Identify which cell holds the provided text, then report its (x, y) central coordinate. 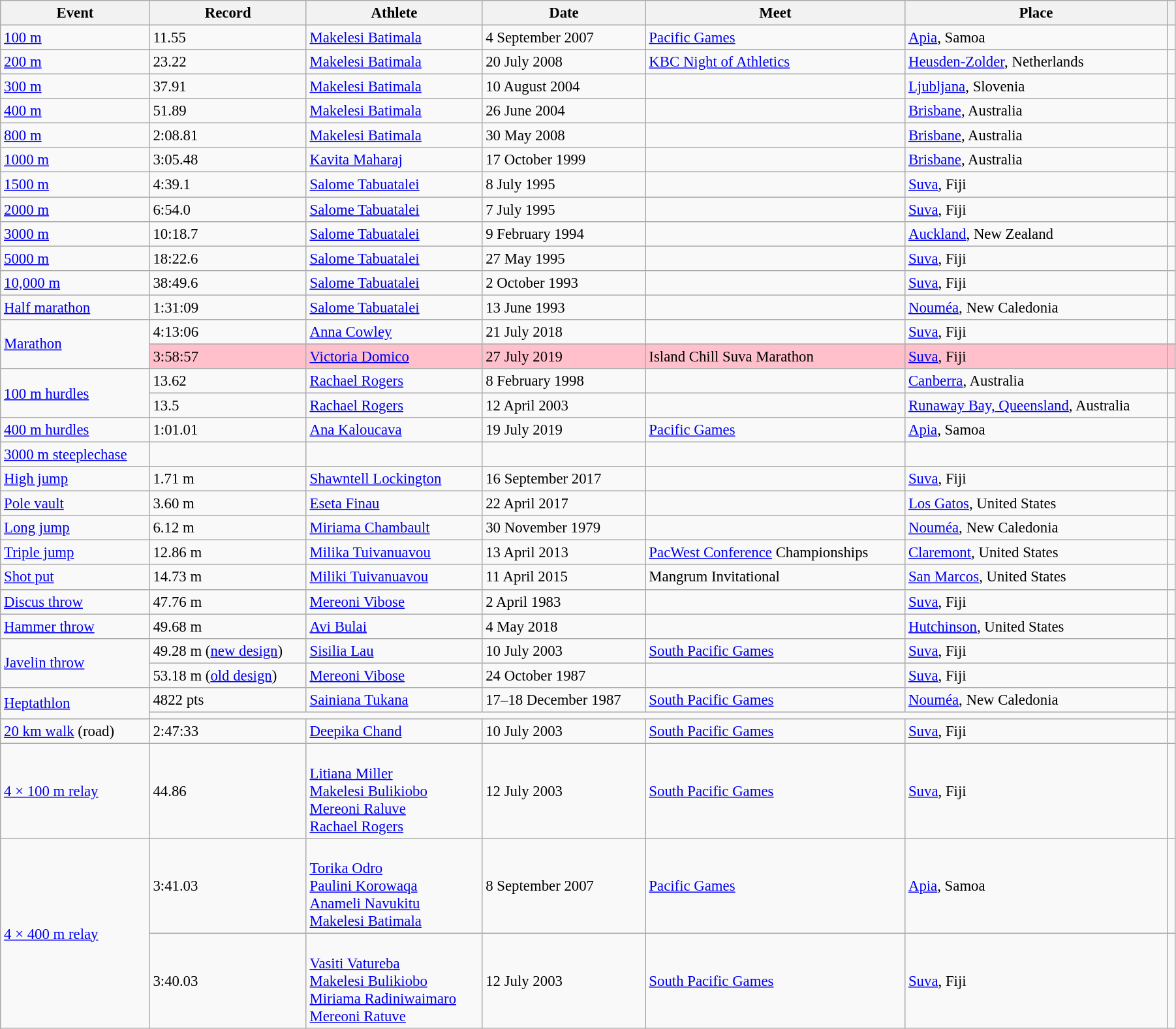
Sisilia Lau (394, 651)
4 × 400 m relay (75, 933)
Ljubljana, Slovenia (1036, 87)
300 m (75, 87)
4 × 100 m relay (75, 791)
Heusden-Zolder, Netherlands (1036, 62)
Javelin throw (75, 663)
9 February 1994 (564, 234)
26 June 2004 (564, 111)
PacWest Conference Championships (775, 553)
12 April 2003 (564, 405)
20 July 2008 (564, 62)
Meet (775, 13)
10 August 2004 (564, 87)
Half marathon (75, 307)
800 m (75, 136)
12.86 m (228, 553)
Long jump (75, 528)
Deepika Chand (394, 731)
Avi Bulai (394, 626)
Marathon (75, 345)
2000 m (75, 209)
22 April 2017 (564, 504)
14.73 m (228, 577)
6.12 m (228, 528)
13.5 (228, 405)
100 m (75, 38)
13 April 2013 (564, 553)
Sainiana Tukana (394, 700)
Miriama Chambault (394, 528)
Runaway Bay, Queensland, Australia (1036, 405)
Heptathlon (75, 703)
16 September 2017 (564, 479)
Event (75, 13)
Triple jump (75, 553)
KBC Night of Athletics (775, 62)
Kavita Maharaj (394, 160)
1000 m (75, 160)
38:49.6 (228, 283)
27 July 2019 (564, 356)
24 October 1987 (564, 675)
51.89 (228, 111)
Victoria Domico (394, 356)
Pole vault (75, 504)
400 m (75, 111)
3:40.03 (228, 981)
5000 m (75, 258)
4 May 2018 (564, 626)
Shawntell Lockington (394, 479)
49.28 m (new design) (228, 651)
8 July 1995 (564, 185)
Ana Kaloucava (394, 430)
Canberra, Australia (1036, 381)
4822 pts (228, 700)
19 July 2019 (564, 430)
Island Chill Suva Marathon (775, 356)
2:08.81 (228, 136)
7 July 1995 (564, 209)
Hutchinson, United States (1036, 626)
Hammer throw (75, 626)
3:58:57 (228, 356)
44.86 (228, 791)
100 m hurdles (75, 393)
Miliki Tuivanuavou (394, 577)
Litiana MillerMakelesi BulikioboMereoni RaluveRachael Rogers (394, 791)
10:18.7 (228, 234)
10,000 m (75, 283)
20 km walk (road) (75, 731)
Anna Cowley (394, 332)
San Marcos, United States (1036, 577)
27 May 1995 (564, 258)
Date (564, 13)
3.60 m (228, 504)
High jump (75, 479)
Shot put (75, 577)
3:05.48 (228, 160)
21 July 2018 (564, 332)
30 May 2008 (564, 136)
Claremont, United States (1036, 553)
18:22.6 (228, 258)
6:54.0 (228, 209)
4:39.1 (228, 185)
Vasiti VaturebaMakelesi BulikioboMiriama RadiniwaimaroMereoni Ratuve (394, 981)
1:31:09 (228, 307)
1500 m (75, 185)
Discus throw (75, 602)
17–18 December 1987 (564, 700)
3000 m (75, 234)
3:41.03 (228, 886)
Torika OdroPaulini KorowaqaAnameli NavukituMakelesi Batimala (394, 886)
200 m (75, 62)
17 October 1999 (564, 160)
8 February 1998 (564, 381)
30 November 1979 (564, 528)
4:13:06 (228, 332)
2:47:33 (228, 731)
400 m hurdles (75, 430)
2 October 1993 (564, 283)
49.68 m (228, 626)
Place (1036, 13)
Athlete (394, 13)
1.71 m (228, 479)
47.76 m (228, 602)
8 September 2007 (564, 886)
Milika Tuivanuavou (394, 553)
53.18 m (old design) (228, 675)
13.62 (228, 381)
Mangrum Invitational (775, 577)
23.22 (228, 62)
3000 m steeplechase (75, 455)
Los Gatos, United States (1036, 504)
11 April 2015 (564, 577)
11.55 (228, 38)
1:01.01 (228, 430)
4 September 2007 (564, 38)
37.91 (228, 87)
13 June 1993 (564, 307)
2 April 1983 (564, 602)
Auckland, New Zealand (1036, 234)
Record (228, 13)
Eseta Finau (394, 504)
